Detect which cell encompasses the target text, then output its [x, y] center coordinate. 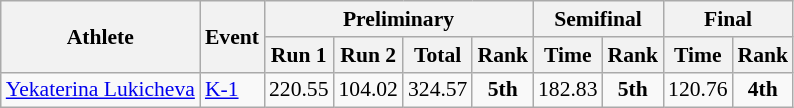
Semifinal [598, 19]
220.55 [298, 90]
Event [232, 36]
Run 1 [298, 55]
4th [764, 90]
Athlete [100, 36]
Total [438, 55]
120.76 [698, 90]
Yekaterina Lukicheva [100, 90]
Run 2 [368, 55]
182.83 [568, 90]
K-1 [232, 90]
104.02 [368, 90]
Preliminary [398, 19]
324.57 [438, 90]
Final [728, 19]
